Capture the cell that displays the provided text and extract its (X, Y) central coordinate. 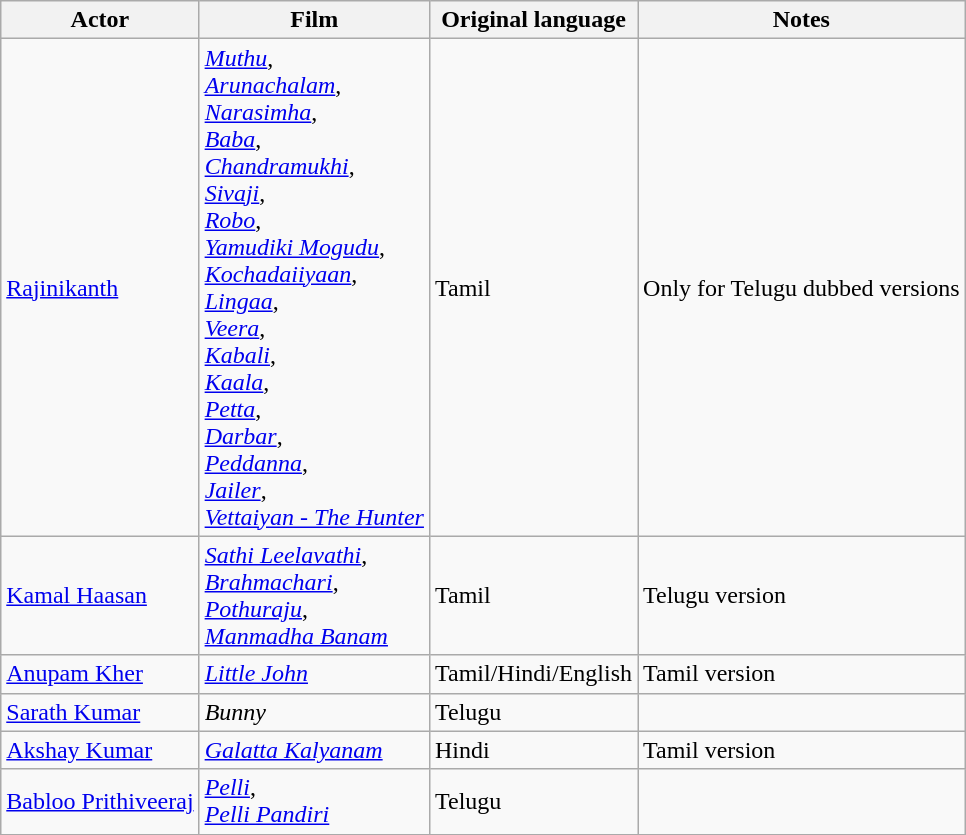
Film (314, 20)
Tamil/Hindi/English (533, 674)
Notes (802, 20)
Hindi (533, 750)
Rajinikanth (100, 288)
Only for Telugu dubbed versions (802, 288)
Sarath Kumar (100, 712)
Galatta Kalyanam (314, 750)
Babloo Prithiveeraj (100, 802)
Actor (100, 20)
Kamal Haasan (100, 596)
Bunny (314, 712)
Sathi Leelavathi,Brahmachari,Pothuraju, Manmadha Banam (314, 596)
Pelli,Pelli Pandiri (314, 802)
Akshay Kumar (100, 750)
Telugu version (802, 596)
Little John (314, 674)
Original language (533, 20)
Anupam Kher (100, 674)
